Locate the cell with the specified text and output its [x, y] center coordinate. 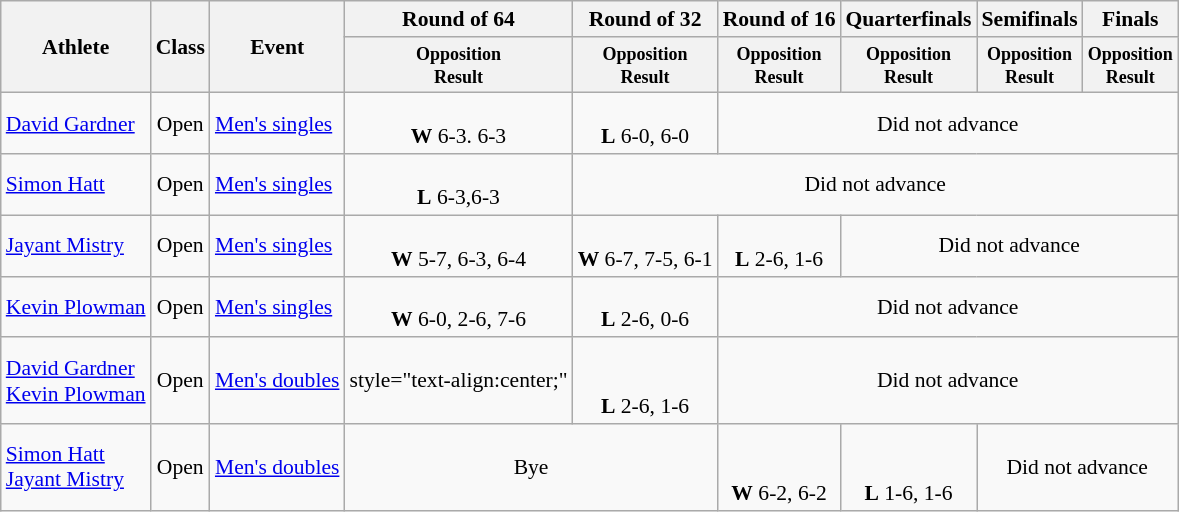
Event [278, 47]
David Gardner Kevin Plowman [76, 382]
Quarterfinals [908, 19]
David Gardner [76, 124]
L 6-3,6-3 [458, 184]
W 6-0, 2-6, 7-6 [458, 306]
L 6-0, 6-0 [646, 124]
L 2-6, 0-6 [646, 306]
Bye [530, 468]
Simon Hatt Jayant Mistry [76, 468]
W 6-2, 6-2 [780, 468]
Class [180, 47]
style="text-align:center;" [458, 382]
W 5-7, 6-3, 6-4 [458, 246]
W 6-7, 7-5, 6-1 [646, 246]
Round of 64 [458, 19]
Finals [1130, 19]
Semifinals [1030, 19]
Kevin Plowman [76, 306]
Athlete [76, 47]
L 1-6, 1-6 [908, 468]
Simon Hatt [76, 184]
Jayant Mistry [76, 246]
Round of 16 [780, 19]
W 6-3. 6-3 [458, 124]
Round of 32 [646, 19]
